Output the (x, y) coordinate of the center of the cell containing the given text.  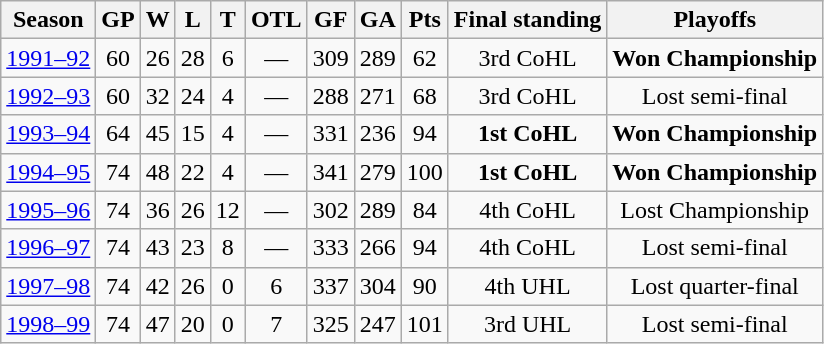
1997–98 (48, 286)
T (228, 20)
4th UHL (527, 286)
1998–99 (48, 324)
42 (158, 286)
OTL (276, 20)
1995–96 (48, 210)
236 (378, 134)
279 (378, 172)
62 (424, 58)
309 (330, 58)
47 (158, 324)
333 (330, 248)
L (192, 20)
84 (424, 210)
GA (378, 20)
12 (228, 210)
Season (48, 20)
Lost quarter-final (715, 286)
100 (424, 172)
Lost Championship (715, 210)
23 (192, 248)
101 (424, 324)
304 (378, 286)
1991–92 (48, 58)
64 (118, 134)
Final standing (527, 20)
Playoffs (715, 20)
325 (330, 324)
32 (158, 96)
337 (330, 286)
W (158, 20)
68 (424, 96)
22 (192, 172)
36 (158, 210)
1992–93 (48, 96)
90 (424, 286)
GP (118, 20)
341 (330, 172)
Pts (424, 20)
28 (192, 58)
1993–94 (48, 134)
48 (158, 172)
302 (330, 210)
266 (378, 248)
271 (378, 96)
7 (276, 324)
247 (378, 324)
1996–97 (48, 248)
43 (158, 248)
20 (192, 324)
288 (330, 96)
15 (192, 134)
3rd UHL (527, 324)
45 (158, 134)
24 (192, 96)
8 (228, 248)
331 (330, 134)
1994–95 (48, 172)
GF (330, 20)
